From the cell containing the given text, extract its center point as (x, y) coordinate. 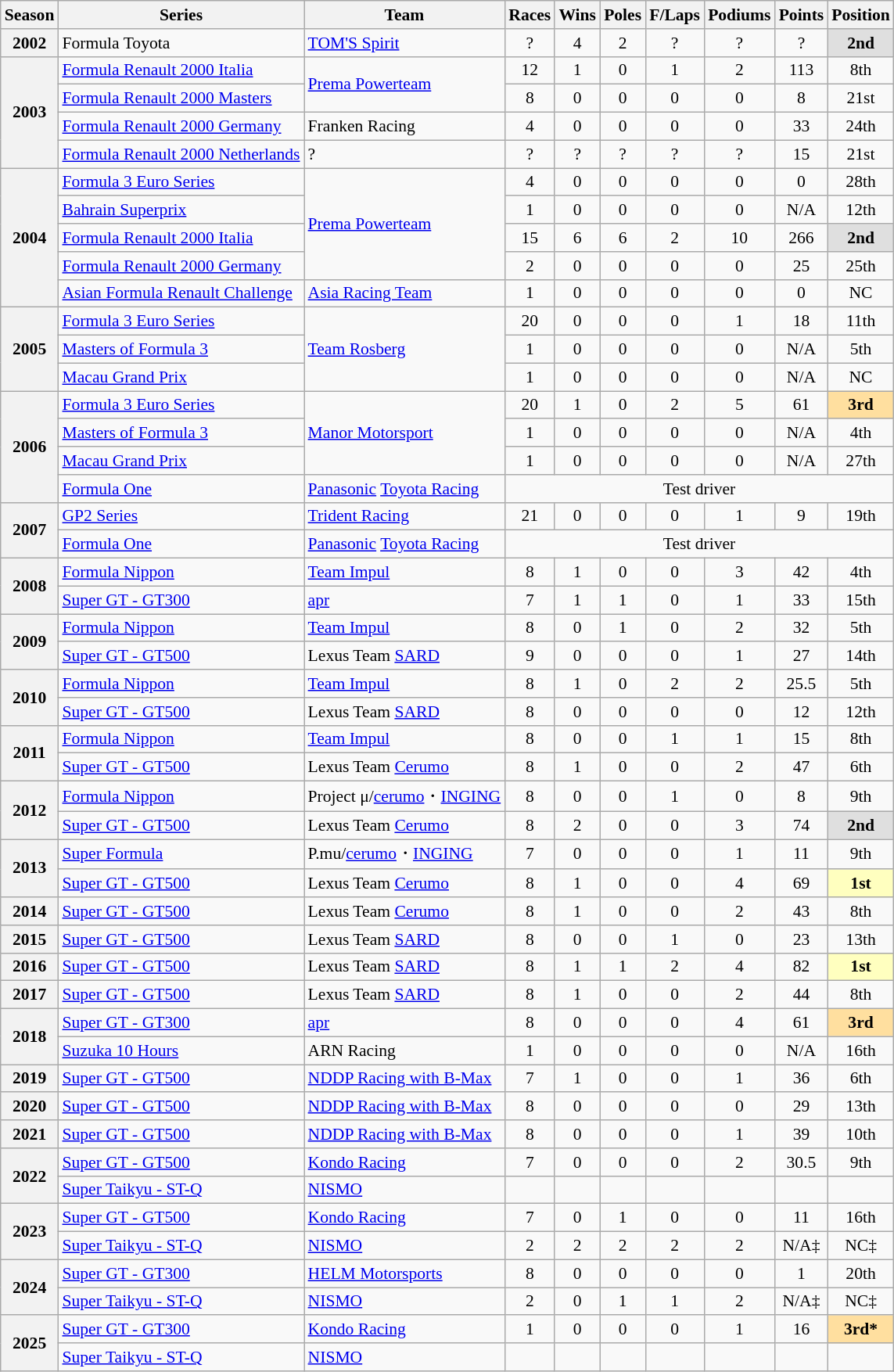
28th (860, 182)
43 (802, 911)
2021 (30, 1134)
F/Laps (674, 15)
24th (860, 127)
266 (802, 238)
ARN Racing (405, 1051)
2009 (30, 641)
27 (802, 656)
74 (802, 825)
30.5 (802, 1162)
14th (860, 656)
2020 (30, 1107)
2007 (30, 530)
Wins (577, 15)
Project μ/cerumo・INGING (405, 796)
2025 (30, 1344)
18 (802, 321)
16 (802, 1330)
2022 (30, 1176)
20th (860, 1273)
15th (860, 600)
10th (860, 1134)
25 (802, 266)
Poles (623, 15)
Trident Racing (405, 516)
27th (860, 461)
29 (802, 1107)
Asia Racing Team (405, 293)
39 (802, 1134)
36 (802, 1079)
69 (802, 884)
44 (802, 995)
Points (802, 15)
Suzuka 10 Hours (181, 1051)
47 (802, 767)
2017 (30, 995)
Bahrain Superprix (181, 210)
Formula Renault 2000 Masters (181, 99)
5 (740, 405)
2010 (30, 698)
2011 (30, 752)
TOM'S Spirit (405, 43)
2012 (30, 810)
19th (860, 516)
Formula Renault 2000 Netherlands (181, 154)
2008 (30, 587)
2002 (30, 43)
Team (405, 15)
Races (530, 15)
2005 (30, 349)
2016 (30, 967)
Season (30, 15)
23 (802, 939)
2003 (30, 112)
2023 (30, 1231)
P.mu/cerumo・INGING (405, 854)
Podiums (740, 15)
Manor Motorsport (405, 433)
Position (860, 15)
Franken Racing (405, 127)
GP2 Series (181, 516)
32 (802, 628)
2019 (30, 1079)
10 (740, 238)
Asian Formula Renault Challenge (181, 293)
25th (860, 266)
HELM Motorsports (405, 1273)
Team Rosberg (405, 349)
25.5 (802, 684)
82 (802, 967)
2013 (30, 868)
21 (530, 516)
2006 (30, 447)
3rd* (860, 1330)
Series (181, 15)
Super Formula (181, 854)
42 (802, 573)
2024 (30, 1288)
113 (802, 70)
2004 (30, 238)
11th (860, 321)
2015 (30, 939)
Formula Toyota (181, 43)
2014 (30, 911)
2018 (30, 1037)
